Scan for the cell matching the given text and deliver its (x, y) coordinate at center. 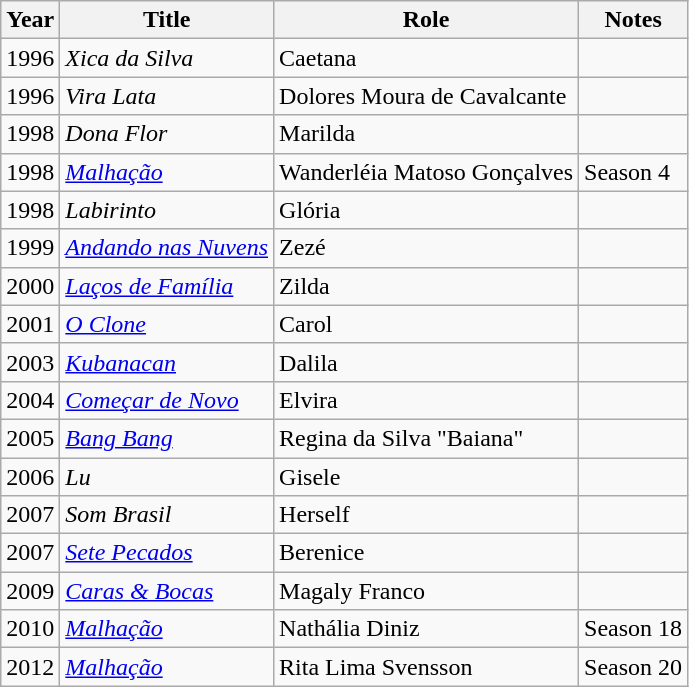
Elvira (426, 400)
Rita Lima Svensson (426, 667)
Sete Pecados (167, 553)
Marilda (426, 134)
Vira Lata (167, 96)
O Clone (167, 324)
Herself (426, 515)
2004 (30, 400)
Regina da Silva "Baiana" (426, 438)
Title (167, 20)
2000 (30, 286)
Lu (167, 477)
Berenice (426, 553)
Zezé (426, 248)
Nathália Diniz (426, 629)
2009 (30, 591)
Season 18 (634, 629)
Bang Bang (167, 438)
Caras & Bocas (167, 591)
Laços de Família (167, 286)
Kubanacan (167, 362)
Começar de Novo (167, 400)
Andando nas Nuvens (167, 248)
Dona Flor (167, 134)
Season 4 (634, 172)
Som Brasil (167, 515)
2010 (30, 629)
Season 20 (634, 667)
Carol (426, 324)
2012 (30, 667)
2006 (30, 477)
Magaly Franco (426, 591)
Glória (426, 210)
Wanderléia Matoso Gonçalves (426, 172)
Dalila (426, 362)
Role (426, 20)
Year (30, 20)
Zilda (426, 286)
2005 (30, 438)
Dolores Moura de Cavalcante (426, 96)
Gisele (426, 477)
2001 (30, 324)
2003 (30, 362)
Caetana (426, 58)
Labirinto (167, 210)
Xica da Silva (167, 58)
1999 (30, 248)
Notes (634, 20)
